Identify which cell holds the provided text, then report its [X, Y] central coordinate. 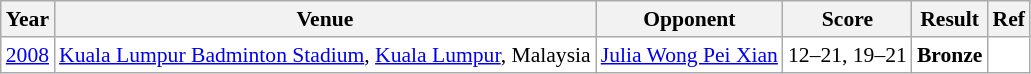
Venue [325, 19]
Opponent [690, 19]
2008 [28, 55]
Bronze [950, 55]
Year [28, 19]
12–21, 19–21 [848, 55]
Result [950, 19]
Ref [1009, 19]
Julia Wong Pei Xian [690, 55]
Kuala Lumpur Badminton Stadium, Kuala Lumpur, Malaysia [325, 55]
Score [848, 19]
